Extract the [X, Y] coordinate from the center of the cell holding the provided text.  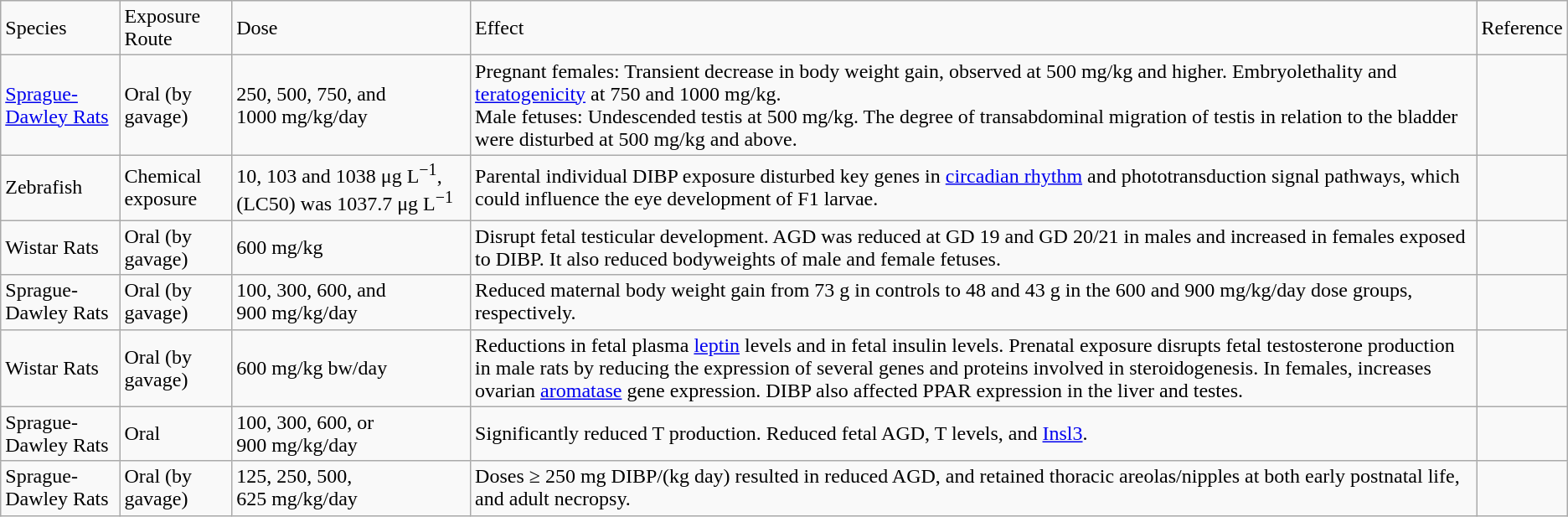
Dose [352, 28]
100, 300, 600, or 900 mg/kg/day [352, 434]
250, 500, 750, and 1000 mg/kg/day [352, 106]
100, 300, 600, and 900 mg/kg/day [352, 302]
Chemical exposure [176, 188]
600 mg/kg [352, 248]
Zebrafish [60, 188]
600 mg/kg bw/day [352, 368]
Effect [973, 28]
Oral [176, 434]
Doses ≥ 250 mg DIBP/(kg day) resulted in reduced AGD, and retained thoracic areolas/nipples at both early postnatal life, and adult necropsy. [973, 488]
Species [60, 28]
Exposure Route [176, 28]
125, 250, 500, 625 mg/kg/day [352, 488]
Reduced maternal body weight gain from 73 g in controls to 48 and 43 g in the 600 and 900 mg/kg/day dose groups, respectively. [973, 302]
Reference [1522, 28]
Significantly reduced T production. Reduced fetal AGD, T levels, and Insl3. [973, 434]
10, 103 and 1038 μg L−1, (LC50) was 1037.7 μg L−1 [352, 188]
